For the text-containing cell, return its midpoint in (x, y) coordinate format. 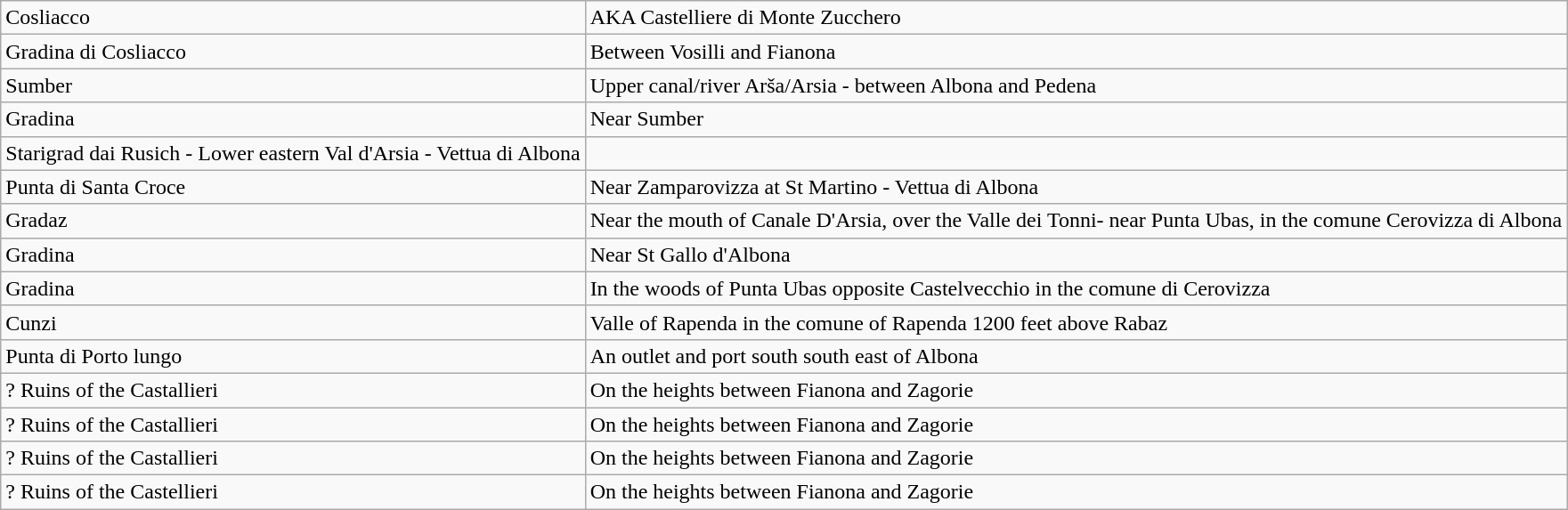
Cunzi (293, 322)
Punta di Santa Croce (293, 187)
? Ruins of the Castellieri (293, 492)
Upper canal/river Arša/Arsia - between Albona and Pedena (1076, 85)
An outlet and port south south east of Albona (1076, 356)
Between Vosilli and Fianona (1076, 52)
Near St Gallo d'Albona (1076, 255)
In the woods of Punta Ubas opposite Castelvecchio in the comune di Cerovizza (1076, 288)
Cosliacco (293, 18)
Near Zamparovizza at St Martino - Vettua di Albona (1076, 187)
Near Sumber (1076, 119)
Punta di Porto lungo (293, 356)
AKA Castelliere di Monte Zucchero (1076, 18)
Gradaz (293, 221)
Starigrad dai Rusich - Lower eastern Val d'Arsia - Vettua di Albona (293, 153)
Near the mouth of Canale D'Arsia, over the Valle dei Tonni- near Punta Ubas, in the comune Cerovizza di Albona (1076, 221)
Sumber (293, 85)
Gradina di Cosliacco (293, 52)
Valle of Rapenda in the comune of Rapenda 1200 feet above Rabaz (1076, 322)
